Provide the (x, y) coordinate of the cell's center where the given text is located.  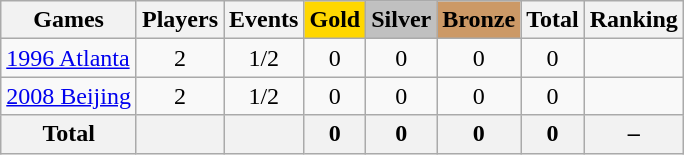
Ranking (634, 20)
Silver (402, 20)
– (634, 134)
Bronze (479, 20)
1996 Atlanta (69, 58)
Players (180, 20)
Games (69, 20)
Gold (335, 20)
2008 Beijing (69, 96)
Events (264, 20)
